From the cell containing the given text, extract its center point as (X, Y) coordinate. 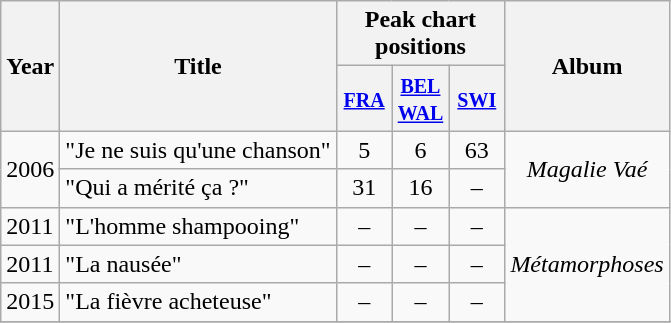
6 (420, 150)
Peak chart positions (420, 34)
Title (198, 66)
"Qui a mérité ça ?" (198, 188)
2015 (30, 302)
"L'homme shampooing" (198, 226)
16 (420, 188)
2006 (30, 169)
Album (587, 66)
Magalie Vaé (587, 169)
31 (364, 188)
BEL WAL (420, 98)
Year (30, 66)
"La nausée" (198, 264)
"La fièvre acheteuse" (198, 302)
SWI (477, 98)
FRA (364, 98)
5 (364, 150)
Métamorphoses (587, 264)
"Je ne suis qu'une chanson" (198, 150)
63 (477, 150)
